Locate the cell with the specified text and output its [X, Y] center coordinate. 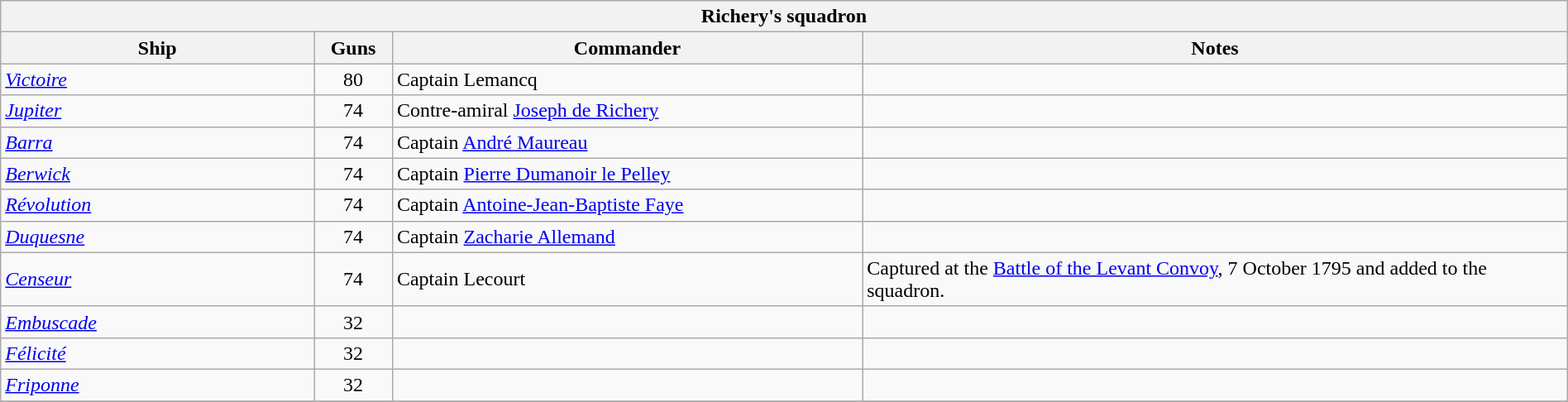
Censeur [157, 280]
Berwick [157, 174]
Notes [1216, 48]
Captain Lecourt [627, 280]
Guns [354, 48]
Captain Pierre Dumanoir le Pelley [627, 174]
Ship [157, 48]
Captain André Maureau [627, 142]
Captain Antoine-Jean-Baptiste Faye [627, 205]
Contre-amiral Joseph de Richery [627, 111]
Victoire [157, 79]
Duquesne [157, 237]
Richery's squadron [784, 17]
Embuscade [157, 322]
Captain Zacharie Allemand [627, 237]
Félicité [157, 353]
Jupiter [157, 111]
Captain Lemancq [627, 79]
Captured at the Battle of the Levant Convoy, 7 October 1795 and added to the squadron. [1216, 280]
Friponne [157, 385]
80 [354, 79]
Barra [157, 142]
Révolution [157, 205]
Commander [627, 48]
